Output the (x, y) coordinate of the center of the cell containing the given text.  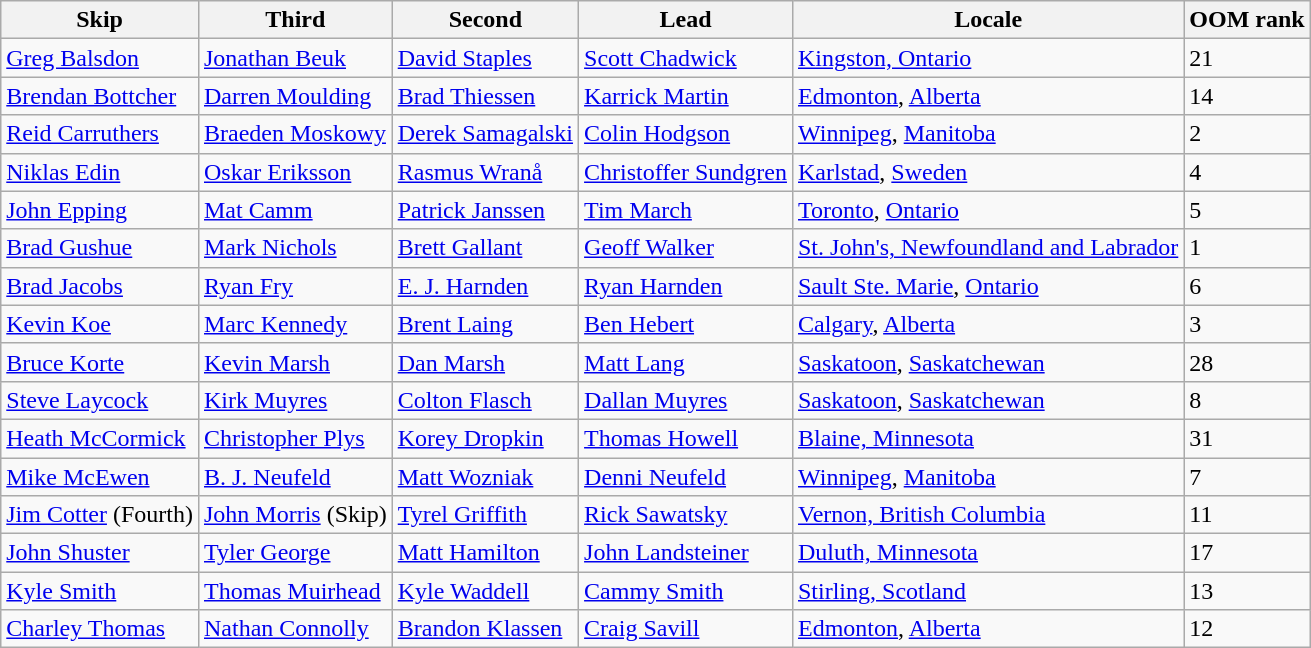
Jim Cotter (Fourth) (100, 515)
Kevin Koe (100, 324)
12 (1247, 629)
Thomas Howell (686, 438)
Brett Gallant (485, 248)
Skip (100, 20)
Steve Laycock (100, 400)
6 (1247, 286)
14 (1247, 96)
13 (1247, 591)
Darren Moulding (295, 96)
Brent Laing (485, 324)
Brendan Bottcher (100, 96)
Dallan Muyres (686, 400)
7 (1247, 477)
St. John's, Newfoundland and Labrador (988, 248)
John Landsteiner (686, 553)
Braeden Moskowy (295, 134)
Charley Thomas (100, 629)
Locale (988, 20)
Niklas Edin (100, 172)
Karlstad, Sweden (988, 172)
Thomas Muirhead (295, 591)
Brad Gushue (100, 248)
B. J. Neufeld (295, 477)
Oskar Eriksson (295, 172)
Nathan Connolly (295, 629)
Colton Flasch (485, 400)
Rasmus Wranå (485, 172)
Dan Marsh (485, 362)
11 (1247, 515)
Bruce Korte (100, 362)
Geoff Walker (686, 248)
Mark Nichols (295, 248)
8 (1247, 400)
Stirling, Scotland (988, 591)
Vernon, British Columbia (988, 515)
E. J. Harnden (485, 286)
Blaine, Minnesota (988, 438)
Second (485, 20)
Colin Hodgson (686, 134)
Mat Camm (295, 210)
Kirk Muyres (295, 400)
OOM rank (1247, 20)
Denni Neufeld (686, 477)
Christoffer Sundgren (686, 172)
Tyler George (295, 553)
Reid Carruthers (100, 134)
Craig Savill (686, 629)
2 (1247, 134)
Kyle Smith (100, 591)
David Staples (485, 58)
28 (1247, 362)
Christopher Plys (295, 438)
Calgary, Alberta (988, 324)
17 (1247, 553)
Ryan Fry (295, 286)
Derek Samagalski (485, 134)
31 (1247, 438)
Heath McCormick (100, 438)
Third (295, 20)
John Epping (100, 210)
5 (1247, 210)
Kyle Waddell (485, 591)
Kingston, Ontario (988, 58)
Patrick Janssen (485, 210)
Sault Ste. Marie, Ontario (988, 286)
Toronto, Ontario (988, 210)
Duluth, Minnesota (988, 553)
4 (1247, 172)
Ben Hebert (686, 324)
Korey Dropkin (485, 438)
3 (1247, 324)
Tim March (686, 210)
21 (1247, 58)
Brad Jacobs (100, 286)
John Morris (Skip) (295, 515)
John Shuster (100, 553)
Ryan Harnden (686, 286)
Lead (686, 20)
1 (1247, 248)
Matt Lang (686, 362)
Rick Sawatsky (686, 515)
Mike McEwen (100, 477)
Brandon Klassen (485, 629)
Marc Kennedy (295, 324)
Cammy Smith (686, 591)
Jonathan Beuk (295, 58)
Kevin Marsh (295, 362)
Karrick Martin (686, 96)
Matt Hamilton (485, 553)
Scott Chadwick (686, 58)
Matt Wozniak (485, 477)
Tyrel Griffith (485, 515)
Greg Balsdon (100, 58)
Brad Thiessen (485, 96)
